Scan for the cell matching the given text and deliver its [x, y] coordinate at center. 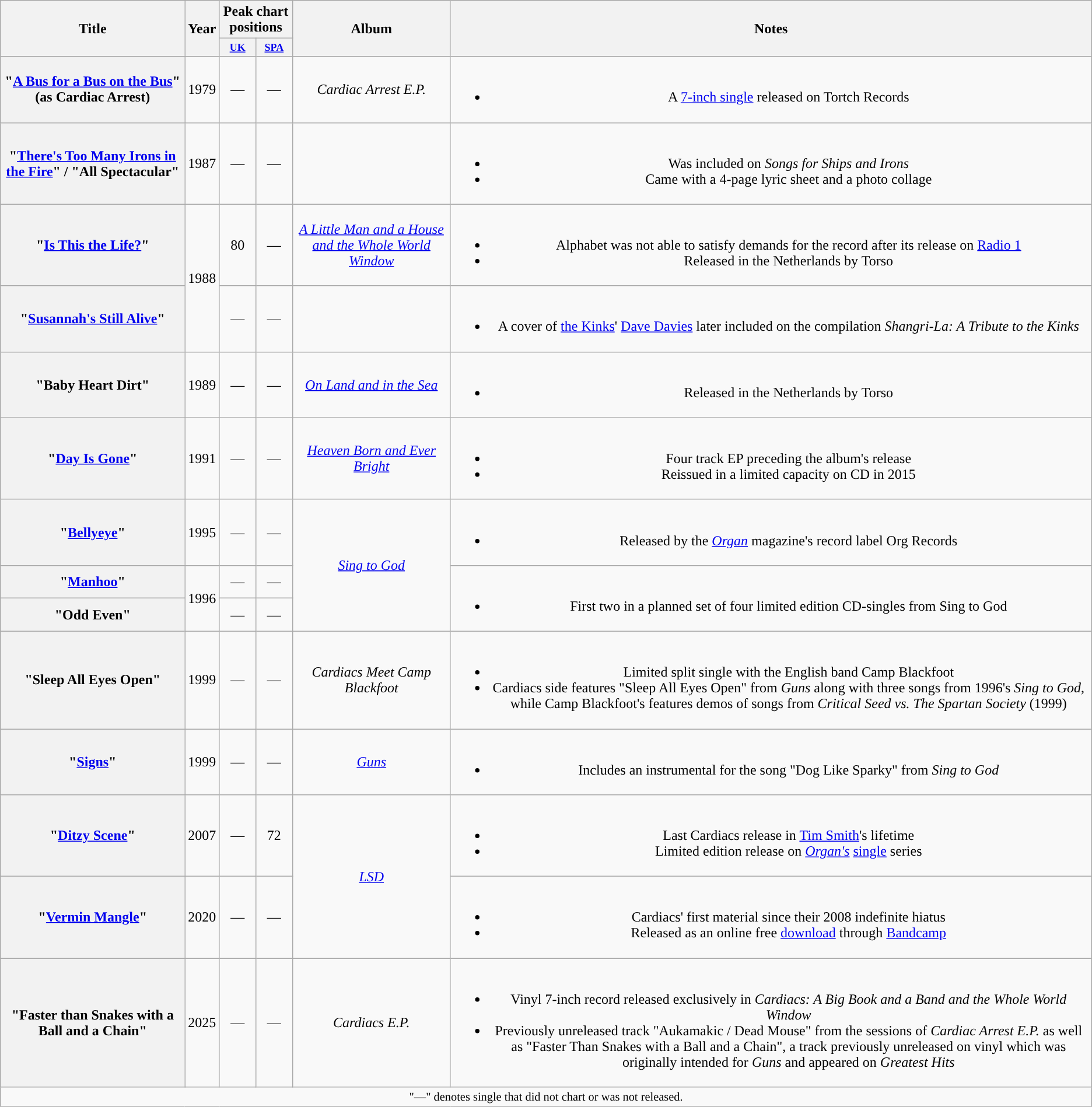
Cardiac Arrest E.P. [371, 90]
UK [238, 48]
72 [274, 836]
Cardiacs Meet Camp Blackfoot [371, 680]
A cover of the Kinks' Dave Davies later included on the compilation Shangri-La: A Tribute to the Kinks [771, 318]
Sing to God [371, 565]
"Signs" [93, 762]
On Land and in the Sea [371, 385]
Guns [371, 762]
1988 [202, 278]
"Baby Heart Dirt" [93, 385]
"Manhoo" [93, 582]
Heaven Born and Ever Bright [371, 458]
"Vermin Mangle" [93, 917]
2007 [202, 836]
LSD [371, 877]
Album [371, 29]
Alphabet was not able to satisfy demands for the record after its release on Radio 1Released in the Netherlands by Torso [771, 245]
80 [238, 245]
Cardiacs E.P. [371, 1023]
"A Bus for a Bus on the Bus"(as Cardiac Arrest) [93, 90]
"Susannah's Still Alive" [93, 318]
Cardiacs' first material since their 2008 indefinite hiatusReleased as an online free download through Bandcamp [771, 917]
First two in a planned set of four limited edition CD-singles from Sing to God [771, 598]
1996 [202, 598]
A Little Man and a House and the Whole World Window [371, 245]
Title [93, 29]
"Faster than Snakes with a Ball and a Chain" [93, 1023]
"Sleep All Eyes Open" [93, 680]
Released by the Organ magazine's record label Org Records [771, 532]
"There's Too Many Irons in the Fire" / "All Spectacular" [93, 163]
Last Cardiacs release in Tim Smith's lifetimeLimited edition release on Organ's single series [771, 836]
Four track EP preceding the album's releaseReissued in a limited capacity on CD in 2015 [771, 458]
Was included on Songs for Ships and IronsCame with a 4-page lyric sheet and a photo collage [771, 163]
SPA [274, 48]
Peak chart positions [256, 20]
Includes an instrumental for the song "Dog Like Sparky" from Sing to God [771, 762]
1979 [202, 90]
"—" denotes single that did not chart or was not released. [546, 1097]
"Odd Even" [93, 615]
1991 [202, 458]
Year [202, 29]
"Bellyeye" [93, 532]
1989 [202, 385]
2020 [202, 917]
"Ditzy Scene" [93, 836]
1987 [202, 163]
Notes [771, 29]
A 7-inch single released on Tortch Records [771, 90]
"Day Is Gone" [93, 458]
2025 [202, 1023]
Released in the Netherlands by Torso [771, 385]
1995 [202, 532]
"Is This the Life?" [93, 245]
